From the cell containing the given text, extract its center point as [X, Y] coordinate. 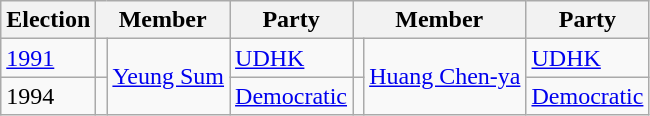
1994 [48, 96]
Yeung Sum [168, 77]
1991 [48, 58]
Huang Chen-ya [445, 77]
Election [48, 20]
